Search for the cell housing the specified text and yield its [X, Y] center coordinate. 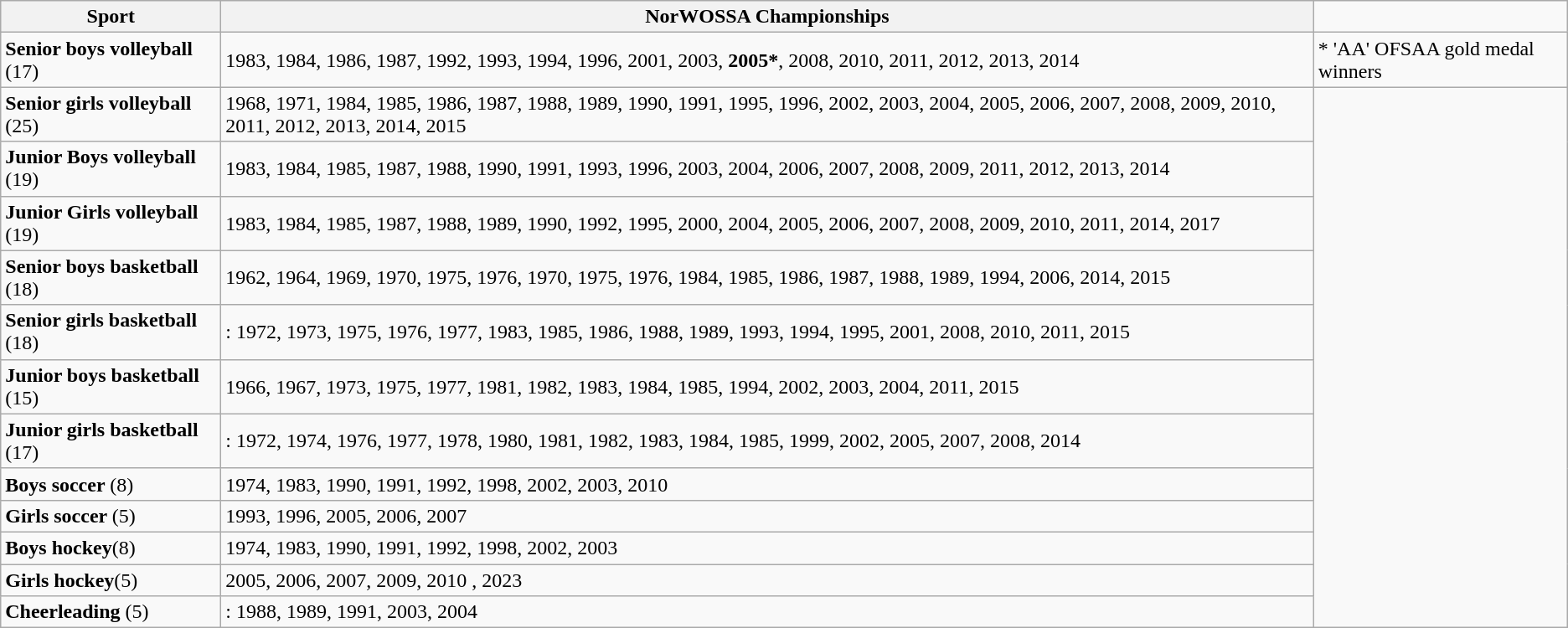
Girls soccer (5) [111, 516]
2005, 2006, 2007, 2009, 2010 , 2023 [767, 580]
Junior Boys volleyball (19) [111, 169]
1966, 1967, 1973, 1975, 1977, 1981, 1982, 1983, 1984, 1985, 1994, 2002, 2003, 2004, 2011, 2015 [767, 387]
Senior girls volleyball (25) [111, 114]
Cheerleading (5) [111, 612]
NorWOSSA Championships [767, 17]
Junior boys basketball (15) [111, 387]
: 1972, 1974, 1976, 1977, 1978, 1980, 1981, 1982, 1983, 1984, 1985, 1999, 2002, 2005, 2007, 2008, 2014 [767, 440]
Senior girls basketball (18) [111, 332]
: 1972, 1973, 1975, 1976, 1977, 1983, 1985, 1986, 1988, 1989, 1993, 1994, 1995, 2001, 2008, 2010, 2011, 2015 [767, 332]
1993, 1996, 2005, 2006, 2007 [767, 516]
: 1988, 1989, 1991, 2003, 2004 [767, 612]
Sport [111, 17]
1974, 1983, 1990, 1991, 1992, 1998, 2002, 2003, 2010 [767, 484]
Junior girls basketball (17) [111, 440]
Junior Girls volleyball (19) [111, 223]
Senior boys basketball (18) [111, 278]
1983, 1984, 1985, 1987, 1988, 1989, 1990, 1992, 1995, 2000, 2004, 2005, 2006, 2007, 2008, 2009, 2010, 2011, 2014, 2017 [767, 223]
1974, 1983, 1990, 1991, 1992, 1998, 2002, 2003 [767, 548]
Boys hockey(8) [111, 548]
1983, 1984, 1986, 1987, 1992, 1993, 1994, 1996, 2001, 2003, 2005*, 2008, 2010, 2011, 2012, 2013, 2014 [767, 60]
Senior boys volleyball (17) [111, 60]
1962, 1964, 1969, 1970, 1975, 1976, 1970, 1975, 1976, 1984, 1985, 1986, 1987, 1988, 1989, 1994, 2006, 2014, 2015 [767, 278]
1983, 1984, 1985, 1987, 1988, 1990, 1991, 1993, 1996, 2003, 2004, 2006, 2007, 2008, 2009, 2011, 2012, 2013, 2014 [767, 169]
Girls hockey(5) [111, 580]
* 'AA' OFSAA gold medal winners [1441, 60]
Boys soccer (8) [111, 484]
